Extract the [x, y] coordinate from the center of the cell holding the provided text.  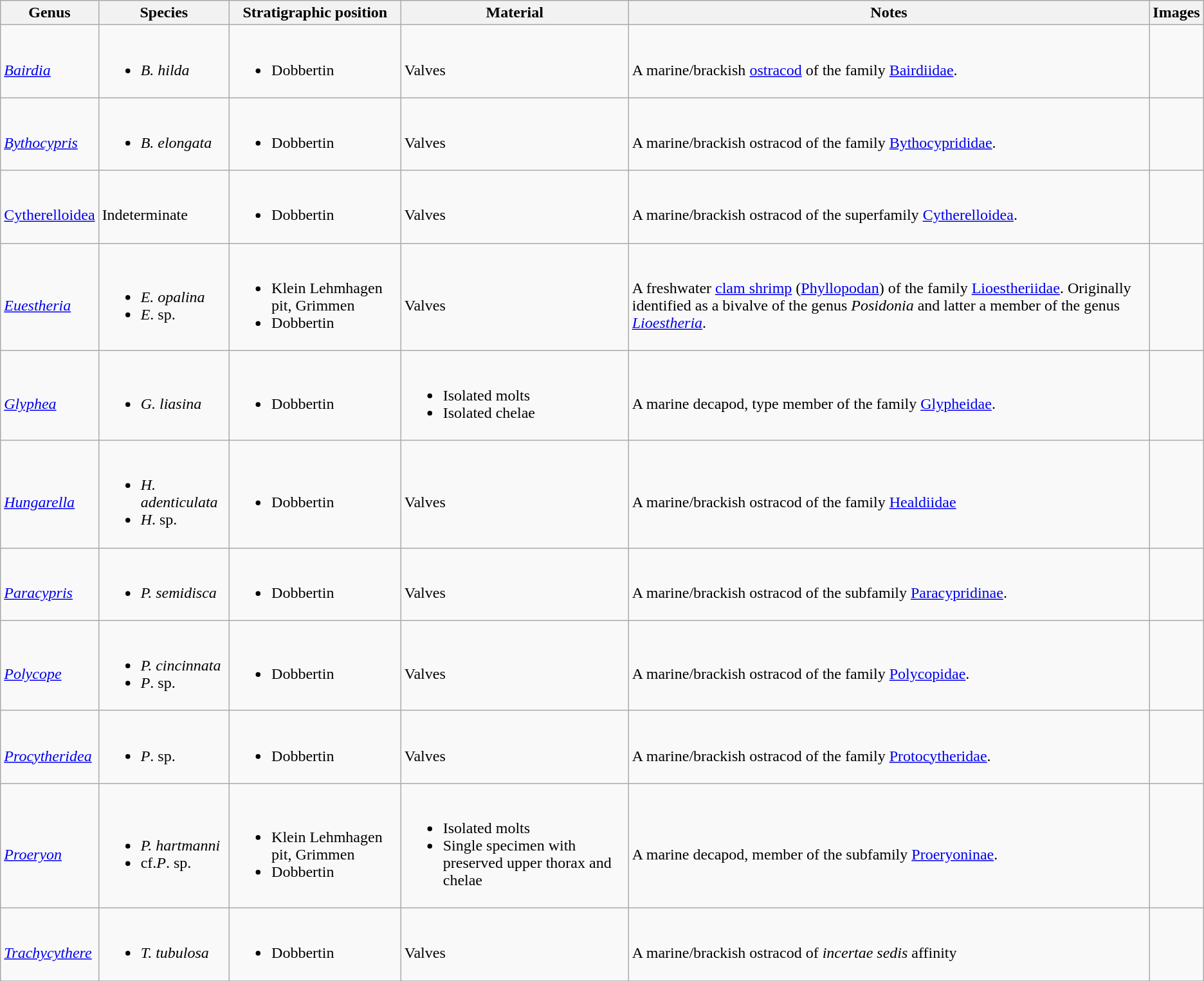
Genus [50, 13]
P. cincinnataP. sp. [163, 665]
Notes [889, 13]
Trachycythere [50, 944]
H. adenticulataH. sp. [163, 494]
Indeterminate [163, 207]
Procytheridea [50, 747]
Glyphea [50, 395]
Stratigraphic position [315, 13]
A marine/brackish ostracod of the subfamily Paracypridinae. [889, 584]
Hungarella [50, 494]
B. elongata [163, 134]
A marine decapod, type member of the family Glypheidae. [889, 395]
Polycope [50, 665]
Bairdia [50, 62]
Images [1176, 13]
E. opalinaE. sp. [163, 297]
B. hilda [163, 62]
P. hartmannicf.P. sp. [163, 845]
Material [515, 13]
P. semidisca [163, 584]
Isolated moltsIsolated chelae [515, 395]
A marine/brackish ostracod of the family Polycopidae. [889, 665]
A marine/brackish ostracod of the family Bairdiidae. [889, 62]
A marine/brackish ostracod of the superfamily Cytherelloidea. [889, 207]
G. liasina [163, 395]
Isolated moltsSingle specimen with preserved upper thorax and chelae [515, 845]
Proeryon [50, 845]
Bythocypris [50, 134]
A marine decapod, member of the subfamily Proeryoninae. [889, 845]
A marine/brackish ostracod of the family Protocytheridae. [889, 747]
A marine/brackish ostracod of the family Healdiidae [889, 494]
Species [163, 13]
A marine/brackish ostracod of incertae sedis affinity [889, 944]
Paracypris [50, 584]
A marine/brackish ostracod of the family Bythocyprididae. [889, 134]
P. sp. [163, 747]
Euestheria [50, 297]
T. tubulosa [163, 944]
Cytherelloidea [50, 207]
